Find where the given text appears and provide that cell's center as [X, Y] coordinate. 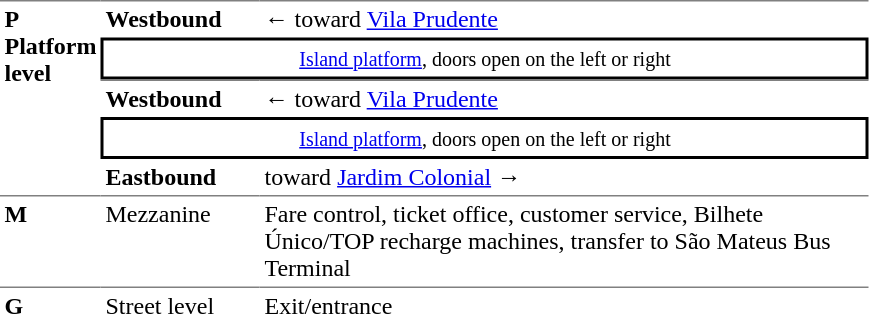
Fare control, ticket office, customer service, Bilhete Único/TOP recharge machines, transfer to São Mateus Bus Terminal [564, 241]
toward Jardim Colonial → [564, 178]
PPlatform level [50, 98]
M [50, 241]
Eastbound [180, 178]
Mezzanine [180, 241]
